Return the (x, y) coordinate for the center point of the cell that contains the specified text.  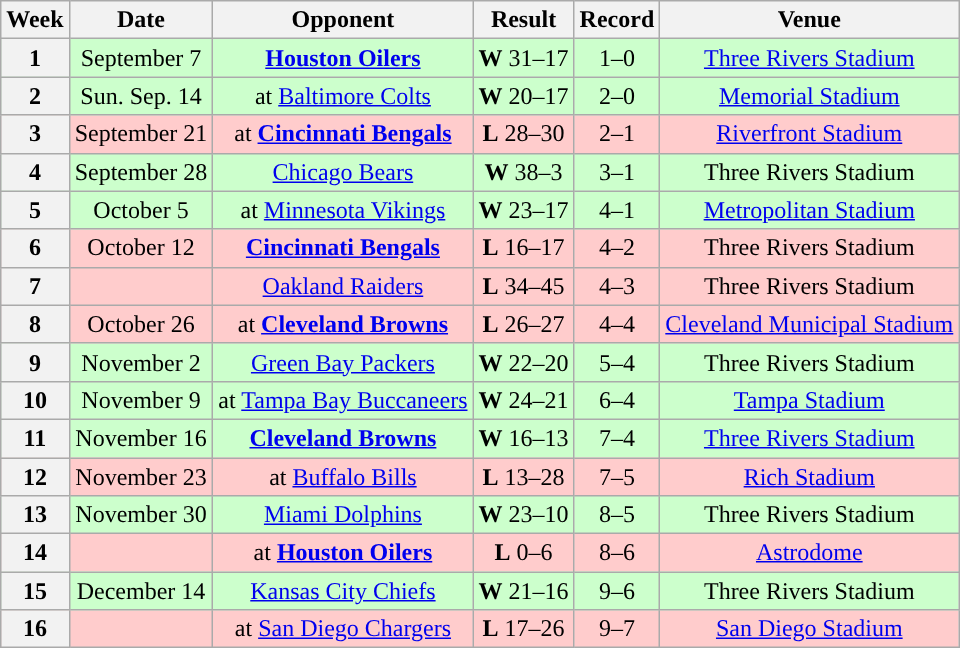
Result (524, 20)
at Cincinnati Bengals (343, 134)
Opponent (343, 20)
Metropolitan Stadium (810, 210)
3 (35, 134)
W 20–17 (524, 96)
Week (35, 20)
Houston Oilers (343, 58)
at Minnesota Vikings (343, 210)
8 (35, 324)
October 5 (141, 210)
9–7 (617, 629)
4 (35, 172)
4–2 (617, 248)
Rich Stadium (810, 477)
8–6 (617, 553)
L 13–28 (524, 477)
September 21 (141, 134)
13 (35, 515)
at Cleveland Browns (343, 324)
November 2 (141, 362)
L 16–17 (524, 248)
at Houston Oilers (343, 553)
L 34–45 (524, 286)
at San Diego Chargers (343, 629)
8–5 (617, 515)
December 14 (141, 591)
Oakland Raiders (343, 286)
6 (35, 248)
2–1 (617, 134)
at Buffalo Bills (343, 477)
Sun. Sep. 14 (141, 96)
Memorial Stadium (810, 96)
3–1 (617, 172)
W 22–20 (524, 362)
November 9 (141, 400)
Kansas City Chiefs (343, 591)
at Baltimore Colts (343, 96)
September 7 (141, 58)
November 30 (141, 515)
1–0 (617, 58)
W 38–3 (524, 172)
W 31–17 (524, 58)
7 (35, 286)
9 (35, 362)
15 (35, 591)
16 (35, 629)
2–0 (617, 96)
Green Bay Packers (343, 362)
4–3 (617, 286)
14 (35, 553)
October 26 (141, 324)
October 12 (141, 248)
at Tampa Bay Buccaneers (343, 400)
4–4 (617, 324)
Tampa Stadium (810, 400)
Cincinnati Bengals (343, 248)
W 16–13 (524, 438)
Chicago Bears (343, 172)
L 17–26 (524, 629)
12 (35, 477)
Astrodome (810, 553)
6–4 (617, 400)
2 (35, 96)
Cleveland Browns (343, 438)
Date (141, 20)
W 23–17 (524, 210)
7–4 (617, 438)
1 (35, 58)
W 21–16 (524, 591)
Record (617, 20)
5–4 (617, 362)
September 28 (141, 172)
11 (35, 438)
10 (35, 400)
November 16 (141, 438)
Cleveland Municipal Stadium (810, 324)
7–5 (617, 477)
W 24–21 (524, 400)
Miami Dolphins (343, 515)
W 23–10 (524, 515)
5 (35, 210)
L 0–6 (524, 553)
9–6 (617, 591)
Riverfront Stadium (810, 134)
4–1 (617, 210)
November 23 (141, 477)
Venue (810, 20)
San Diego Stadium (810, 629)
L 28–30 (524, 134)
L 26–27 (524, 324)
